Return [X, Y] of the center of cell containing provided text 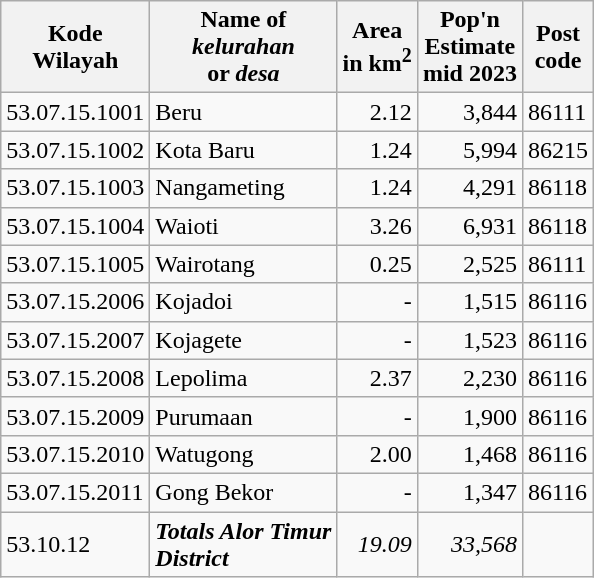
Pop'nEstimatemid 2023 [470, 47]
0.25 [377, 264]
2,230 [470, 378]
1,347 [470, 492]
Name of kelurahan or desa [244, 47]
Area in km2 [377, 47]
Beru [244, 112]
Totals Alor Timur District [244, 544]
53.07.15.2011 [76, 492]
1,900 [470, 416]
2.37 [377, 378]
1,515 [470, 302]
3.26 [377, 226]
1,468 [470, 454]
Waioti [244, 226]
53.07.15.1002 [76, 150]
53.07.15.2010 [76, 454]
Watugong [244, 454]
53.07.15.2009 [76, 416]
Gong Bekor [244, 492]
2.12 [377, 112]
3,844 [470, 112]
6,931 [470, 226]
Kojadoi [244, 302]
5,994 [470, 150]
Postcode [558, 47]
86215 [558, 150]
Wairotang [244, 264]
2.00 [377, 454]
53.10.12 [76, 544]
4,291 [470, 188]
KodeWilayah [76, 47]
1,523 [470, 340]
Purumaan [244, 416]
Nangameting [244, 188]
19.09 [377, 544]
53.07.15.2008 [76, 378]
Kojagete [244, 340]
53.07.15.2006 [76, 302]
53.07.15.1003 [76, 188]
2,525 [470, 264]
Lepolima [244, 378]
33,568 [470, 544]
53.07.15.2007 [76, 340]
Kota Baru [244, 150]
53.07.15.1005 [76, 264]
53.07.15.1004 [76, 226]
53.07.15.1001 [76, 112]
